Extract the [X, Y] coordinate from the center of the cell holding the provided text.  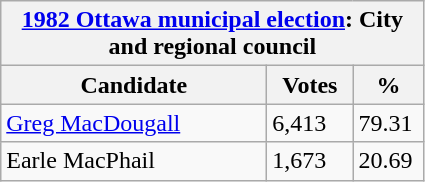
Votes [310, 85]
Earle MacPhail [134, 161]
79.31 [388, 123]
% [388, 85]
Candidate [134, 85]
20.69 [388, 161]
1982 Ottawa municipal election: City and regional council [212, 34]
1,673 [310, 161]
6,413 [310, 123]
Greg MacDougall [134, 123]
